For the text-containing cell, return its midpoint in (X, Y) coordinate format. 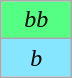
bb (36, 20)
b (36, 58)
